From the cell containing the given text, extract its center point as [x, y] coordinate. 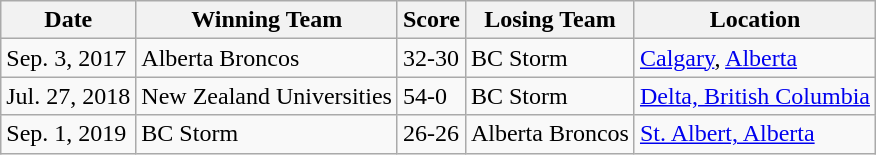
Calgary, Alberta [754, 58]
32-30 [431, 58]
Sep. 1, 2019 [68, 134]
26-26 [431, 134]
Jul. 27, 2018 [68, 96]
Delta, British Columbia [754, 96]
54-0 [431, 96]
Sep. 3, 2017 [68, 58]
Date [68, 20]
Losing Team [550, 20]
Score [431, 20]
Winning Team [267, 20]
Location [754, 20]
New Zealand Universities [267, 96]
St. Albert, Alberta [754, 134]
